Return the (X, Y) coordinate for the center point of the cell that contains the specified text.  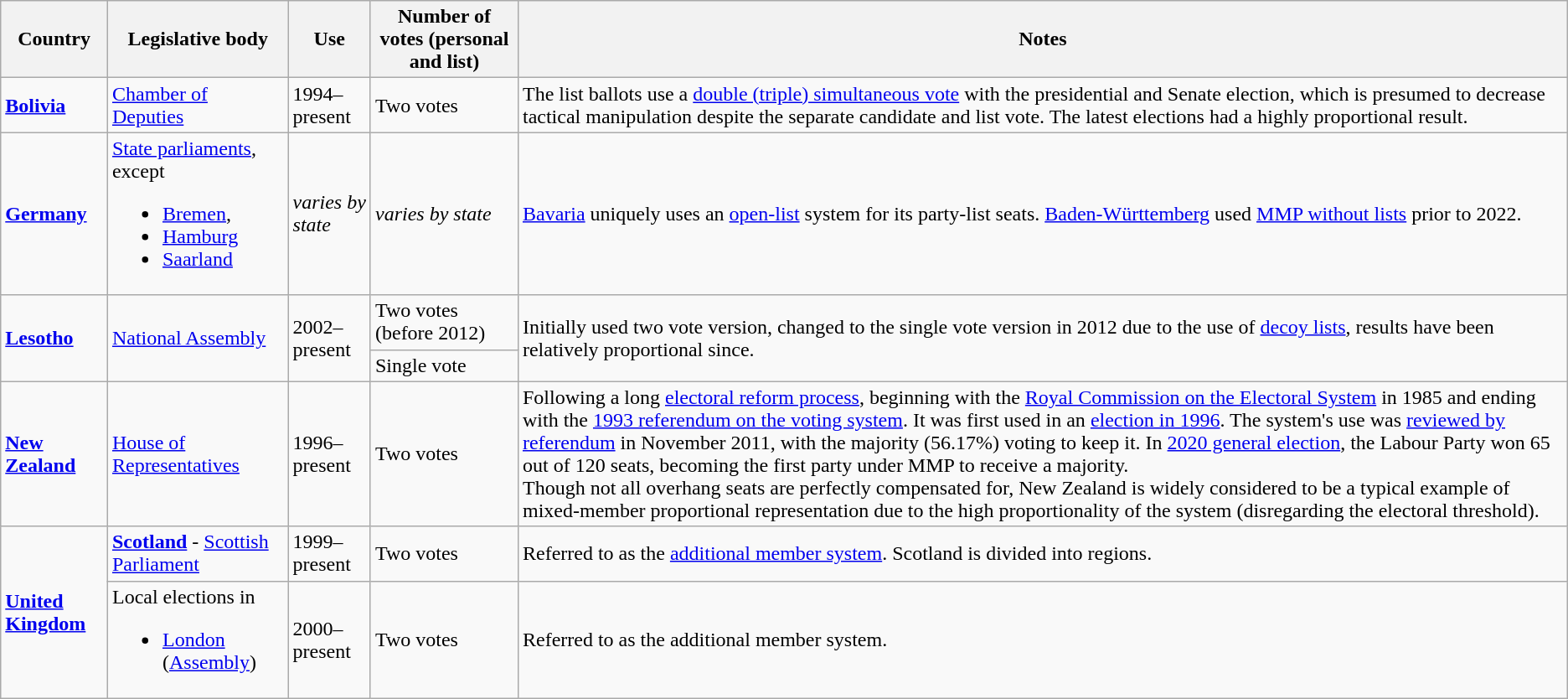
United Kingdom (54, 612)
Chamber of Deputies (198, 106)
Referred to as the additional member system. (1042, 639)
Notes (1042, 39)
Legislative body (198, 39)
Scotland - Scottish Parliament (198, 553)
Germany (54, 214)
Bolivia (54, 106)
New Zealand (54, 454)
2000–present (329, 639)
1999–present (329, 553)
Number of votes (personal and list) (444, 39)
Local elections in London (Assembly) (198, 639)
State parliaments, except Bremen, Hamburg Saarland (198, 214)
1994–present (329, 106)
House of Representatives (198, 454)
National Assembly (198, 339)
Bavaria uniquely uses an open-list system for its party-list seats. Baden-Württemberg used MMP without lists prior to 2022. (1042, 214)
Referred to as the additional member system. Scotland is divided into regions. (1042, 553)
Use (329, 39)
Lesotho (54, 339)
Single vote (444, 365)
Two votes (before 2012) (444, 322)
Country (54, 39)
2002–present (329, 339)
1996–present (329, 454)
